Scan for the cell matching the given text and deliver its (X, Y) coordinate at center. 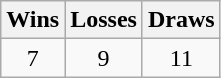
Wins (33, 20)
7 (33, 58)
9 (104, 58)
Losses (104, 20)
11 (181, 58)
Draws (181, 20)
